Locate the cell with the specified text and output its [x, y] center coordinate. 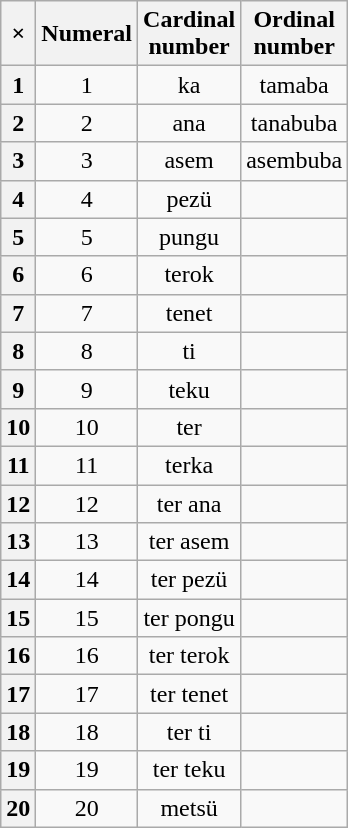
tamaba [294, 85]
asembuba [294, 161]
terka [190, 465]
tenet [190, 313]
tanabuba [294, 123]
× [18, 34]
ana [190, 123]
ter [190, 427]
ti [190, 351]
pezü [190, 199]
ter teku [190, 770]
ka [190, 85]
ter terok [190, 656]
Cardinal number [190, 34]
ter asem [190, 542]
teku [190, 389]
ter pongu [190, 618]
ter tenet [190, 694]
pungu [190, 237]
Numeral [87, 34]
Ordinal number [294, 34]
ter ti [190, 732]
terok [190, 275]
ter ana [190, 503]
ter pezü [190, 580]
asem [190, 161]
metsü [190, 808]
